Return the (X, Y) coordinate for the center point of the cell that contains the specified text.  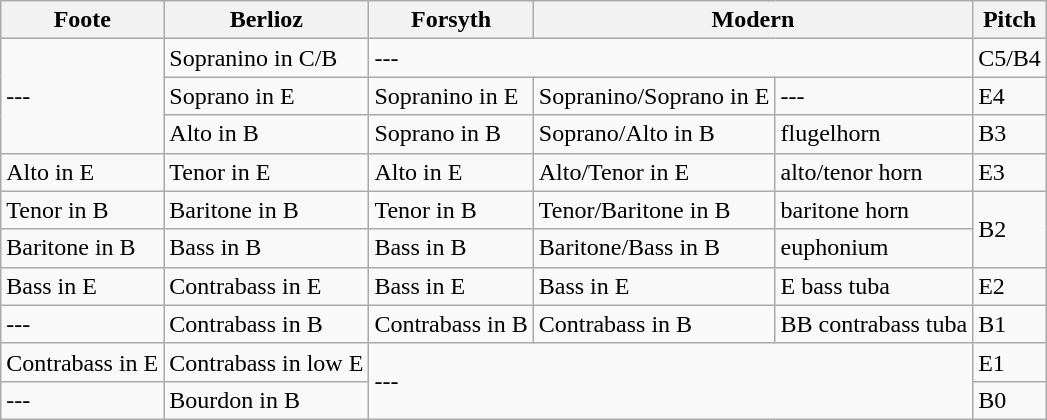
Bourdon in B (266, 400)
E3 (1010, 172)
Alto/Tenor in E (654, 172)
euphonium (874, 248)
Modern (752, 20)
C5/B4 (1010, 58)
BB contrabass tuba (874, 324)
Tenor in E (266, 172)
B0 (1010, 400)
B1 (1010, 324)
E bass tuba (874, 286)
Foote (82, 20)
alto/tenor horn (874, 172)
Sopranino in E (451, 96)
E2 (1010, 286)
E4 (1010, 96)
flugelhorn (874, 134)
Alto in B (266, 134)
E1 (1010, 362)
Baritone/Bass in B (654, 248)
Sopranino in C/B (266, 58)
Sopranino/Soprano in E (654, 96)
B3 (1010, 134)
Forsyth (451, 20)
Contrabass in low E (266, 362)
Soprano in E (266, 96)
Pitch (1010, 20)
Berlioz (266, 20)
Tenor/Baritone in B (654, 210)
B2 (1010, 229)
Soprano/Alto in B (654, 134)
baritone horn (874, 210)
Soprano in B (451, 134)
